Find where the given text appears and provide that cell's center as [X, Y] coordinate. 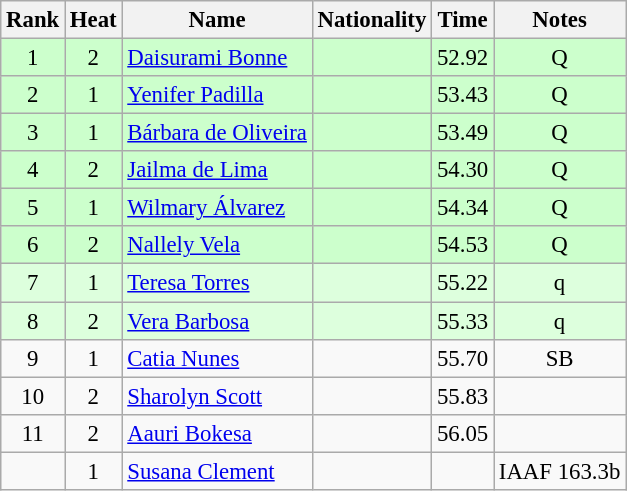
Catia Nunes [217, 358]
52.92 [463, 58]
Susana Clement [217, 471]
11 [33, 433]
Vera Barbosa [217, 321]
Heat [94, 20]
Aauri Bokesa [217, 433]
4 [33, 170]
Nallely Vela [217, 245]
5 [33, 208]
Rank [33, 20]
54.53 [463, 245]
Bárbara de Oliveira [217, 133]
53.43 [463, 95]
Yenifer Padilla [217, 95]
55.33 [463, 321]
Jailma de Lima [217, 170]
56.05 [463, 433]
Name [217, 20]
Time [463, 20]
9 [33, 358]
53.49 [463, 133]
IAAF 163.3b [560, 471]
SB [560, 358]
7 [33, 283]
54.34 [463, 208]
54.30 [463, 170]
10 [33, 396]
6 [33, 245]
3 [33, 133]
55.83 [463, 396]
Notes [560, 20]
55.22 [463, 283]
8 [33, 321]
Wilmary Álvarez [217, 208]
Nationality [372, 20]
Teresa Torres [217, 283]
Sharolyn Scott [217, 396]
55.70 [463, 358]
Daisurami Bonne [217, 58]
